Extract the [x, y] coordinate from the center of the cell holding the provided text.  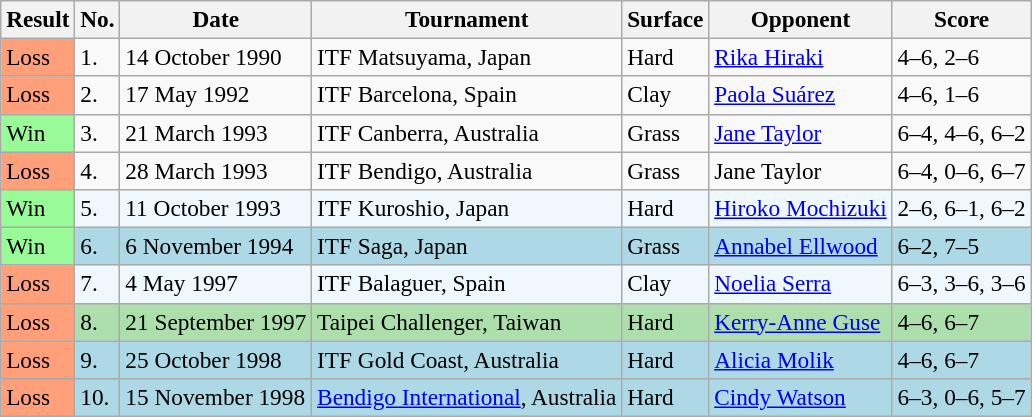
Date [216, 19]
21 March 1993 [216, 133]
6–2, 7–5 [962, 246]
ITF Balaguer, Spain [467, 284]
6–4, 4–6, 6–2 [962, 133]
ITF Gold Coast, Australia [467, 359]
ITF Saga, Japan [467, 246]
Cindy Watson [800, 397]
Alicia Molik [800, 359]
4. [98, 170]
7. [98, 284]
Hiroko Mochizuki [800, 208]
6. [98, 246]
Kerry-Anne Guse [800, 322]
Opponent [800, 19]
4 May 1997 [216, 284]
25 October 1998 [216, 359]
6–3, 0–6, 5–7 [962, 397]
Tournament [467, 19]
14 October 1990 [216, 57]
21 September 1997 [216, 322]
5. [98, 208]
Result [38, 19]
11 October 1993 [216, 208]
ITF Bendigo, Australia [467, 170]
6 November 1994 [216, 246]
No. [98, 19]
Noelia Serra [800, 284]
Annabel Ellwood [800, 246]
Surface [666, 19]
ITF Kuroshio, Japan [467, 208]
ITF Matsuyama, Japan [467, 57]
ITF Barcelona, Spain [467, 95]
1. [98, 57]
3. [98, 133]
15 November 1998 [216, 397]
9. [98, 359]
6–4, 0–6, 6–7 [962, 170]
Score [962, 19]
4–6, 1–6 [962, 95]
ITF Canberra, Australia [467, 133]
Bendigo International, Australia [467, 397]
Rika Hiraki [800, 57]
2. [98, 95]
17 May 1992 [216, 95]
28 March 1993 [216, 170]
Taipei Challenger, Taiwan [467, 322]
6–3, 3–6, 3–6 [962, 284]
10. [98, 397]
Paola Suárez [800, 95]
8. [98, 322]
2–6, 6–1, 6–2 [962, 208]
4–6, 2–6 [962, 57]
